Determine the [x, y] coordinate at the center of the cell enclosing the given text.  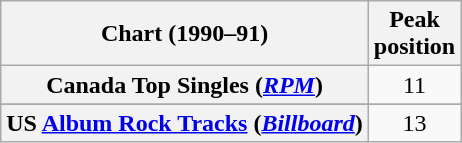
US Album Rock Tracks (Billboard) [185, 123]
13 [414, 123]
Chart (1990–91) [185, 34]
11 [414, 85]
Canada Top Singles (RPM) [185, 85]
Peakposition [414, 34]
